Capture the cell that displays the provided text and extract its (x, y) central coordinate. 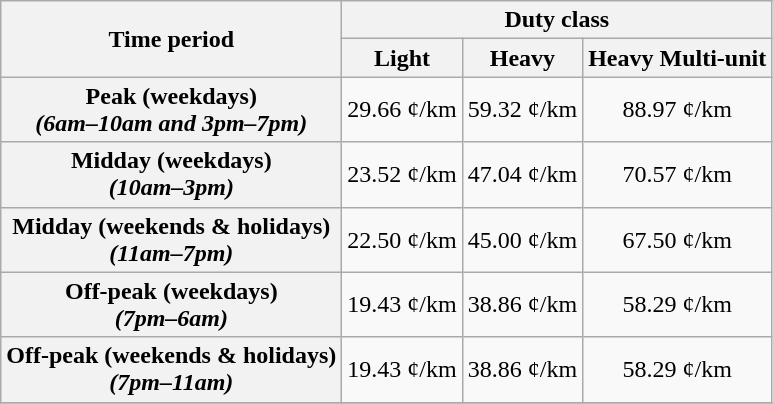
47.04 ¢/km (522, 174)
23.52 ¢/km (402, 174)
Off-peak (weekends & holidays) (7pm–11am) (172, 370)
29.66 ¢/km (402, 110)
22.50 ¢/km (402, 240)
70.57 ¢/km (678, 174)
Heavy (522, 58)
Midday (weekends & holidays) (11am–7pm) (172, 240)
Peak (weekdays) (6am–10am and 3pm–7pm) (172, 110)
Time period (172, 39)
45.00 ¢/km (522, 240)
88.97 ¢/km (678, 110)
Midday (weekdays) (10am–3pm) (172, 174)
Duty class (557, 20)
59.32 ¢/km (522, 110)
Light (402, 58)
Off-peak (weekdays) (7pm–6am) (172, 304)
67.50 ¢/km (678, 240)
Heavy Multi-unit (678, 58)
